Capture the cell that displays the provided text and extract its [X, Y] central coordinate. 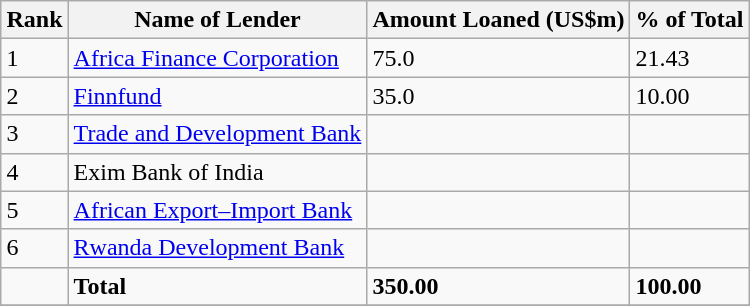
Trade and Development Bank [218, 134]
Africa Finance Corporation [218, 58]
% of Total [690, 20]
African Export–Import Bank [218, 210]
Finnfund [218, 96]
35.0 [498, 96]
3 [34, 134]
Name of Lender [218, 20]
350.00 [498, 286]
Rwanda Development Bank [218, 248]
Total [218, 286]
2 [34, 96]
21.43 [690, 58]
Amount Loaned (US$m) [498, 20]
10.00 [690, 96]
Rank [34, 20]
100.00 [690, 286]
75.0 [498, 58]
6 [34, 248]
5 [34, 210]
4 [34, 172]
1 [34, 58]
Exim Bank of India [218, 172]
